Locate the cell with the specified text and output its [X, Y] center coordinate. 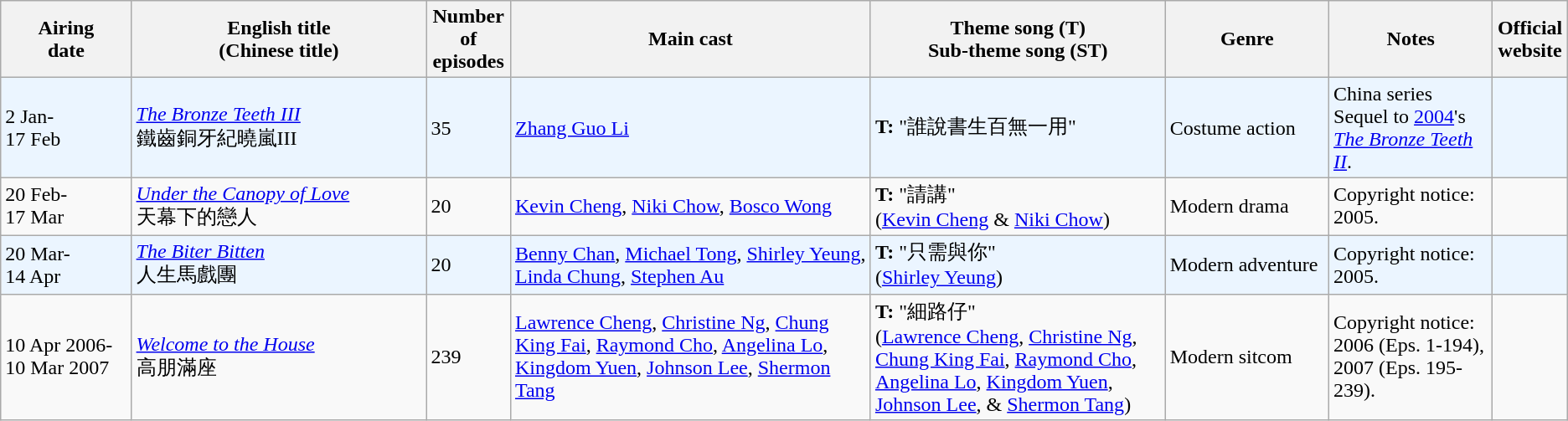
China series Sequel to 2004's The Bronze Teeth II. [1411, 127]
The Biter Bitten 人生馬戲團 [279, 264]
English title (Chinese title) [279, 39]
Benny Chan, Michael Tong, Shirley Yeung, Linda Chung, Stephen Au [690, 264]
Airingdate [66, 39]
20 Feb-17 Mar [66, 207]
2 Jan-17 Feb [66, 127]
20 Mar-14 Apr [66, 264]
Kevin Cheng, Niki Chow, Bosco Wong [690, 207]
Genre [1246, 39]
Modern sitcom [1246, 357]
Modern adventure [1246, 264]
239 [469, 357]
35 [469, 127]
Notes [1411, 39]
Theme song (T) Sub-theme song (ST) [1018, 39]
Copyright notice: 2006 (Eps. 1-194), 2007 (Eps. 195-239). [1411, 357]
T: "誰說書生百無一用" [1018, 127]
10 Apr 2006-10 Mar 2007 [66, 357]
Zhang Guo Li [690, 127]
Official website [1529, 39]
Number of episodes [469, 39]
T: "只需與你" (Shirley Yeung) [1018, 264]
Under the Canopy of Love 天幕下的戀人 [279, 207]
Lawrence Cheng, Christine Ng, Chung King Fai, Raymond Cho, Angelina Lo, Kingdom Yuen, Johnson Lee, Shermon Tang [690, 357]
Welcome to the House 高朋滿座 [279, 357]
Main cast [690, 39]
Modern drama [1246, 207]
The Bronze Teeth III 鐵齒銅牙紀曉嵐III [279, 127]
Costume action [1246, 127]
T: "請講" (Kevin Cheng & Niki Chow) [1018, 207]
T: "細路仔" (Lawrence Cheng, Christine Ng, Chung King Fai, Raymond Cho, Angelina Lo, Kingdom Yuen, Johnson Lee, & Shermon Tang) [1018, 357]
